Determine the (x, y) coordinate at the center of the cell enclosing the given text.  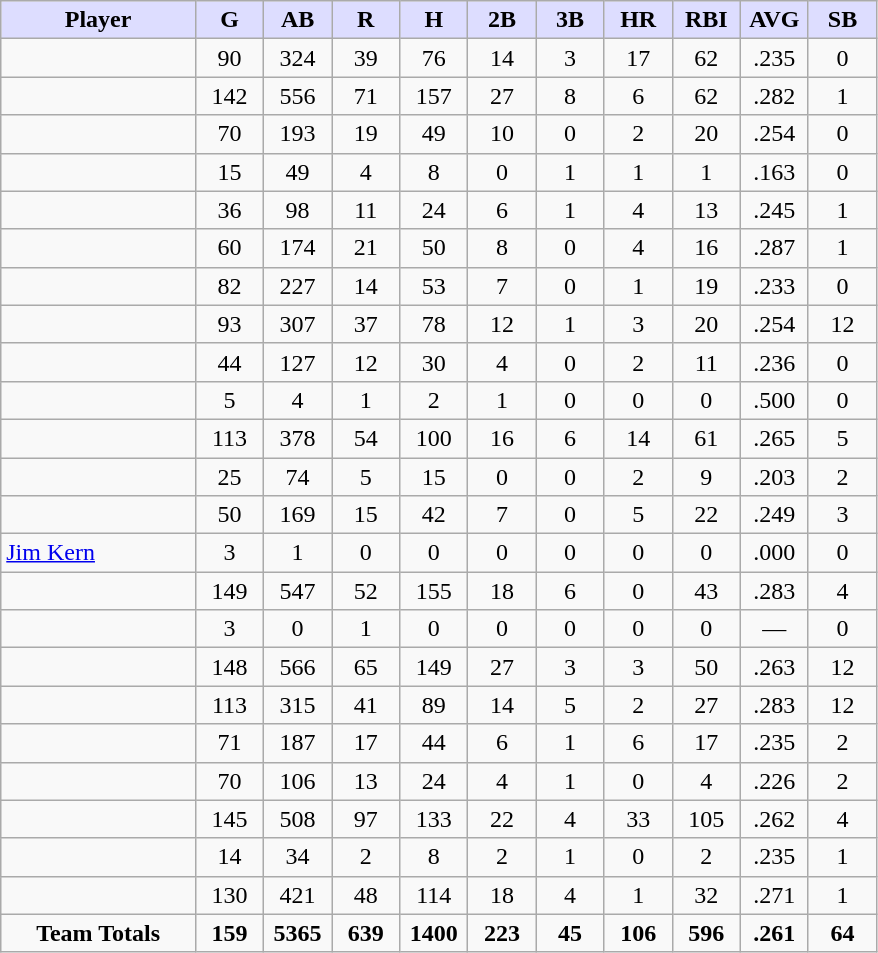
9 (706, 477)
— (774, 629)
.262 (774, 819)
556 (298, 96)
39 (366, 58)
145 (229, 819)
SB (842, 20)
421 (298, 895)
223 (502, 933)
639 (366, 933)
127 (298, 362)
.249 (774, 515)
187 (298, 743)
Player (98, 20)
G (229, 20)
142 (229, 96)
32 (706, 895)
.236 (774, 362)
30 (434, 362)
36 (229, 210)
54 (366, 438)
25 (229, 477)
3B (570, 20)
61 (706, 438)
105 (706, 819)
.263 (774, 667)
.261 (774, 933)
AVG (774, 20)
.000 (774, 553)
74 (298, 477)
37 (366, 324)
H (434, 20)
97 (366, 819)
5365 (298, 933)
227 (298, 286)
566 (298, 667)
53 (434, 286)
Jim Kern (98, 553)
64 (842, 933)
43 (706, 591)
93 (229, 324)
45 (570, 933)
90 (229, 58)
89 (434, 705)
HR (638, 20)
76 (434, 58)
.271 (774, 895)
.226 (774, 781)
78 (434, 324)
.245 (774, 210)
21 (366, 248)
R (366, 20)
508 (298, 819)
157 (434, 96)
.265 (774, 438)
1400 (434, 933)
2B (502, 20)
42 (434, 515)
98 (298, 210)
324 (298, 58)
34 (298, 857)
174 (298, 248)
307 (298, 324)
RBI (706, 20)
100 (434, 438)
114 (434, 895)
.233 (774, 286)
.163 (774, 172)
.282 (774, 96)
.203 (774, 477)
.287 (774, 248)
169 (298, 515)
33 (638, 819)
60 (229, 248)
315 (298, 705)
65 (366, 667)
10 (502, 134)
48 (366, 895)
193 (298, 134)
AB (298, 20)
159 (229, 933)
133 (434, 819)
.500 (774, 400)
378 (298, 438)
148 (229, 667)
130 (229, 895)
155 (434, 591)
547 (298, 591)
596 (706, 933)
Team Totals (98, 933)
52 (366, 591)
41 (366, 705)
82 (229, 286)
